From the cell containing the given text, extract its center point as (x, y) coordinate. 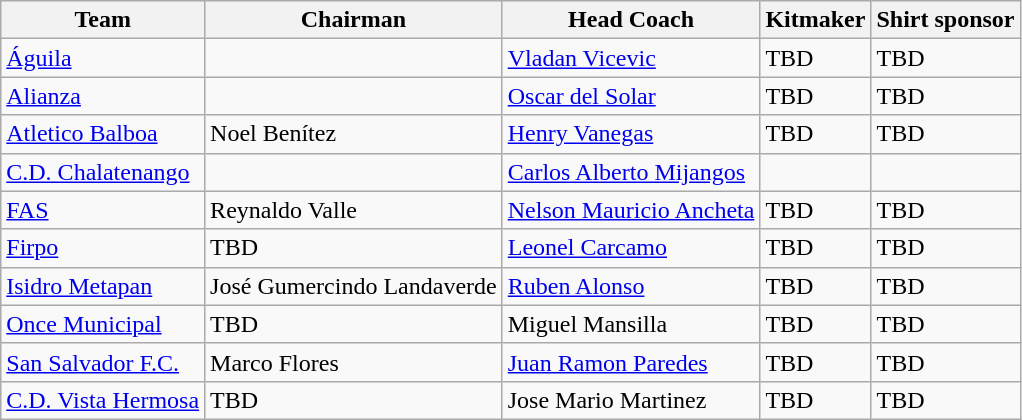
Shirt sponsor (946, 20)
Noel Benítez (354, 134)
Vladan Vicevic (631, 58)
Kitmaker (816, 20)
Chairman (354, 20)
Nelson Mauricio Ancheta (631, 210)
Firpo (103, 248)
Head Coach (631, 20)
Juan Ramon Paredes (631, 362)
C.D. Chalatenango (103, 172)
Reynaldo Valle (354, 210)
Team (103, 20)
Atletico Balboa (103, 134)
Isidro Metapan (103, 286)
Leonel Carcamo (631, 248)
Jose Mario Martinez (631, 400)
Once Municipal (103, 324)
Ruben Alonso (631, 286)
Alianza (103, 96)
FAS (103, 210)
Miguel Mansilla (631, 324)
Henry Vanegas (631, 134)
José Gumercindo Landaverde (354, 286)
Carlos Alberto Mijangos (631, 172)
Oscar del Solar (631, 96)
Águila (103, 58)
C.D. Vista Hermosa (103, 400)
Marco Flores (354, 362)
San Salvador F.C. (103, 362)
